Extract the [X, Y] coordinate from the center of the cell holding the provided text.  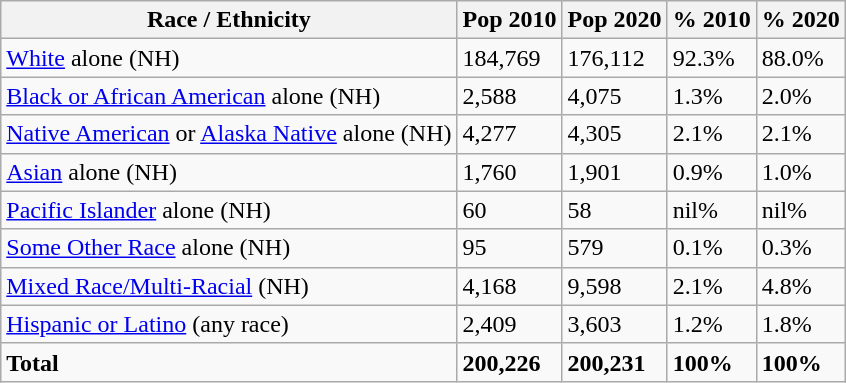
2.0% [800, 96]
0.9% [712, 172]
4,075 [614, 96]
4,305 [614, 134]
1.0% [800, 172]
176,112 [614, 58]
Native American or Alaska Native alone (NH) [229, 134]
4,277 [510, 134]
Pacific Islander alone (NH) [229, 210]
184,769 [510, 58]
Some Other Race alone (NH) [229, 248]
579 [614, 248]
1.3% [712, 96]
9,598 [614, 286]
1,901 [614, 172]
Pop 2010 [510, 20]
200,231 [614, 362]
Black or African American alone (NH) [229, 96]
200,226 [510, 362]
3,603 [614, 324]
1.2% [712, 324]
1.8% [800, 324]
58 [614, 210]
4.8% [800, 286]
4,168 [510, 286]
Asian alone (NH) [229, 172]
92.3% [712, 58]
Pop 2020 [614, 20]
% 2010 [712, 20]
2,588 [510, 96]
Mixed Race/Multi-Racial (NH) [229, 286]
White alone (NH) [229, 58]
1,760 [510, 172]
60 [510, 210]
95 [510, 248]
2,409 [510, 324]
0.1% [712, 248]
Total [229, 362]
Hispanic or Latino (any race) [229, 324]
Race / Ethnicity [229, 20]
88.0% [800, 58]
% 2020 [800, 20]
0.3% [800, 248]
